Scan for the cell matching the given text and deliver its (X, Y) coordinate at center. 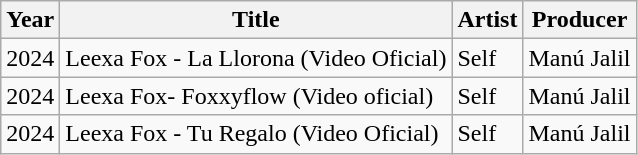
Year (30, 20)
Leexa Fox - Tu Regalo (Video Oficial) (256, 134)
Leexa Fox- Foxxyflow (Video oficial) (256, 96)
Producer (580, 20)
Title (256, 20)
Artist (488, 20)
Leexa Fox - La Llorona (Video Oficial) (256, 58)
